Return [x, y] of the center of cell containing provided text 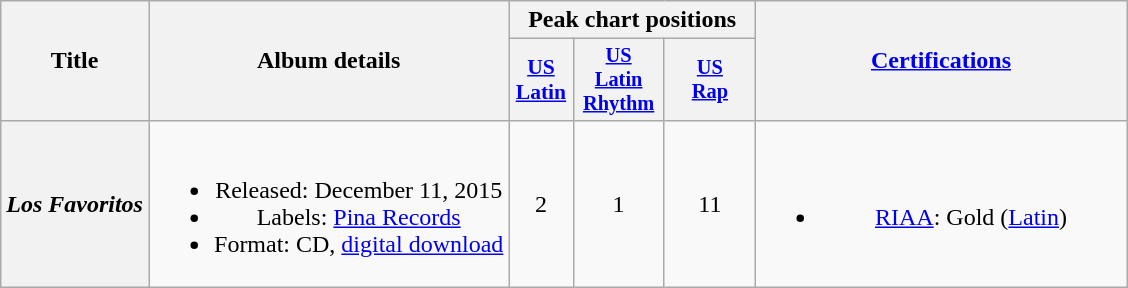
11 [710, 204]
Certifications [940, 61]
Album details [328, 61]
Title [75, 61]
USLatin [541, 80]
RIAA: Gold (Latin) [940, 204]
Released: December 11, 2015Labels: Pina RecordsFormat: CD, digital download [328, 204]
USRap [710, 80]
Los Favoritos [75, 204]
Peak chart positions [632, 20]
1 [618, 204]
USLatinRhythm [618, 80]
2 [541, 204]
